Find where the given text appears and provide that cell's center as [x, y] coordinate. 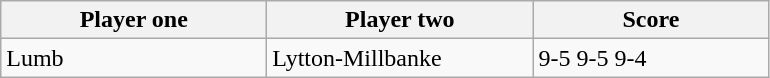
Score [651, 20]
Lytton-Millbanke [400, 58]
9-5 9-5 9-4 [651, 58]
Lumb [134, 58]
Player two [400, 20]
Player one [134, 20]
